Find where the given text appears and provide that cell's center as (x, y) coordinate. 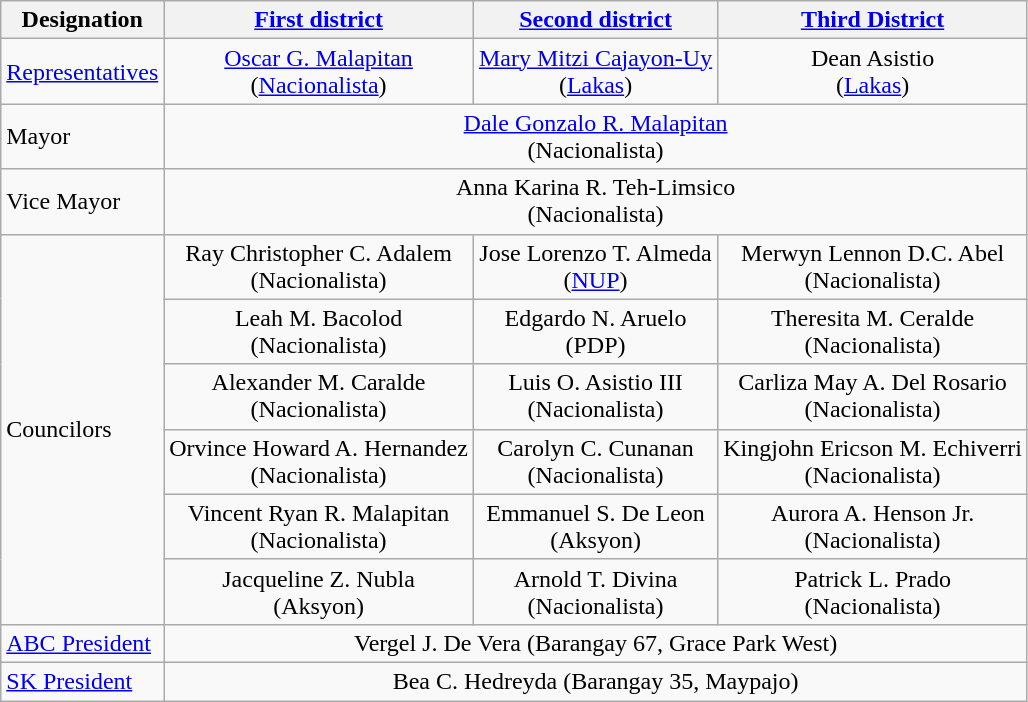
Aurora A. Henson Jr.(Nacionalista) (873, 526)
Carolyn C. Cunanan(Nacionalista) (595, 462)
Luis O. Asistio III(Nacionalista) (595, 396)
Emmanuel S. De Leon(Aksyon) (595, 526)
Jacqueline Z. Nubla(Aksyon) (319, 592)
SK President (82, 681)
Dean Asistio(Lakas) (873, 72)
Vergel J. De Vera (Barangay 67, Grace Park West) (596, 643)
Orvince Howard A. Hernandez(Nacionalista) (319, 462)
Theresita M. Ceralde(Nacionalista) (873, 332)
Alexander M. Caralde(Nacionalista) (319, 396)
Bea C. Hedreyda (Barangay 35, Maypajo) (596, 681)
Jose Lorenzo T. Almeda(NUP) (595, 266)
Councilors (82, 429)
Mary Mitzi Cajayon-Uy(Lakas) (595, 72)
Edgardo N. Aruelo(PDP) (595, 332)
Carliza May A. Del Rosario(Nacionalista) (873, 396)
First district (319, 20)
Merwyn Lennon D.C. Abel(Nacionalista) (873, 266)
Designation (82, 20)
Vincent Ryan R. Malapitan(Nacionalista) (319, 526)
Second district (595, 20)
Anna Karina R. Teh-Limsico(Nacionalista) (596, 202)
Third District (873, 20)
Kingjohn Ericson M. Echiverri(Nacionalista) (873, 462)
Vice Mayor (82, 202)
Ray Christopher C. Adalem(Nacionalista) (319, 266)
Dale Gonzalo R. Malapitan(Nacionalista) (596, 136)
Patrick L. Prado(Nacionalista) (873, 592)
Arnold T. Divina(Nacionalista) (595, 592)
Representatives (82, 72)
ABC President (82, 643)
Oscar G. Malapitan(Nacionalista) (319, 72)
Leah M. Bacolod(Nacionalista) (319, 332)
Mayor (82, 136)
